From the cell containing the given text, extract its center point as (X, Y) coordinate. 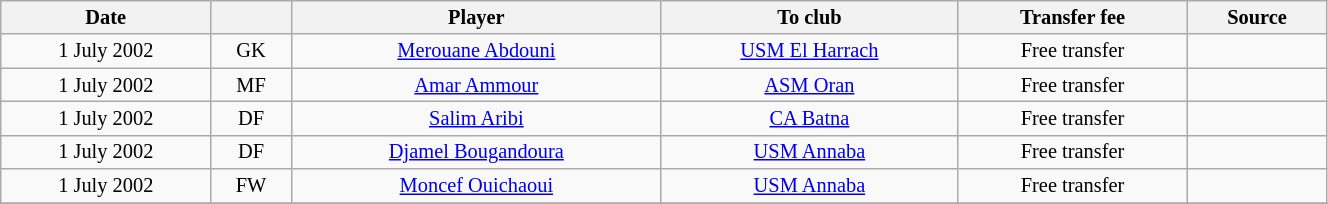
MF (252, 85)
GK (252, 51)
Salim Aribi (476, 118)
Merouane Abdouni (476, 51)
FW (252, 186)
Djamel Bougandoura (476, 152)
CA Batna (809, 118)
Player (476, 17)
ASM Oran (809, 85)
USM El Harrach (809, 51)
To club (809, 17)
Source (1258, 17)
Date (106, 17)
Amar Ammour (476, 85)
Transfer fee (1073, 17)
Moncef Ouichaoui (476, 186)
